Provide the [x, y] coordinate of the cell's center where the given text is located.  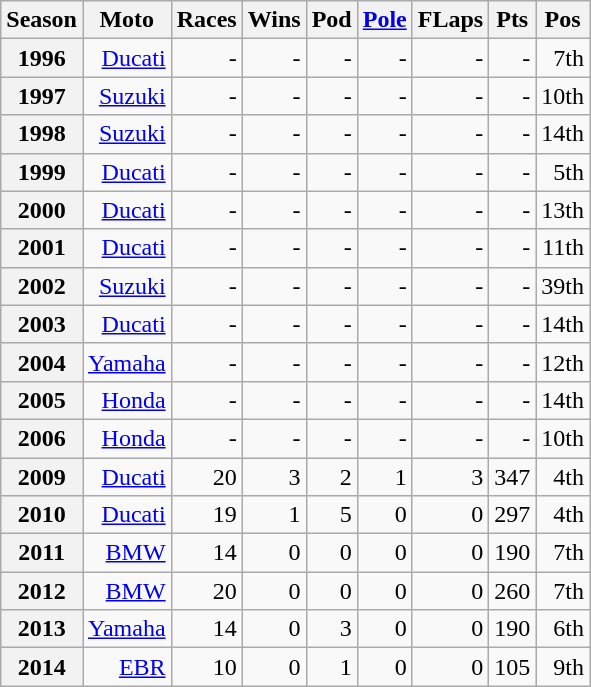
1998 [42, 134]
5 [332, 515]
19 [206, 515]
2003 [42, 324]
Pts [512, 20]
Season [42, 20]
Pod [332, 20]
297 [512, 515]
347 [512, 477]
2012 [42, 591]
2002 [42, 286]
6th [563, 629]
FLaps [450, 20]
EBR [126, 667]
2014 [42, 667]
2005 [42, 400]
11th [563, 248]
105 [512, 667]
Pole [384, 20]
2009 [42, 477]
13th [563, 210]
10 [206, 667]
2013 [42, 629]
Wins [274, 20]
9th [563, 667]
2011 [42, 553]
Races [206, 20]
2001 [42, 248]
2000 [42, 210]
260 [512, 591]
12th [563, 362]
39th [563, 286]
2006 [42, 438]
2 [332, 477]
1996 [42, 58]
1997 [42, 96]
1999 [42, 172]
Moto [126, 20]
2010 [42, 515]
2004 [42, 362]
Pos [563, 20]
5th [563, 172]
